Scan for the cell matching the given text and deliver its (X, Y) coordinate at center. 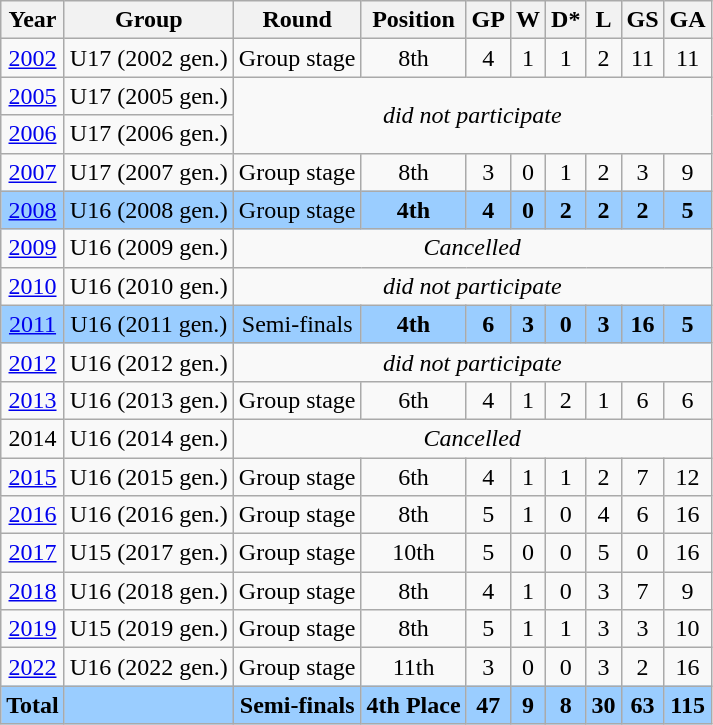
U17 (2007 gen.) (148, 172)
U16 (2008 gen.) (148, 210)
U16 (2011 gen.) (148, 324)
U16 (2022 gen.) (148, 667)
63 (642, 705)
U17 (2002 gen.) (148, 58)
Round (297, 20)
2012 (33, 362)
2006 (33, 134)
10th (414, 553)
U16 (2014 gen.) (148, 438)
8 (566, 705)
2007 (33, 172)
Group (148, 20)
2022 (33, 667)
30 (604, 705)
2005 (33, 96)
2013 (33, 400)
W (528, 20)
Year (33, 20)
GS (642, 20)
U16 (2016 gen.) (148, 515)
2017 (33, 553)
Total (33, 705)
U16 (2015 gen.) (148, 477)
U17 (2006 gen.) (148, 134)
2016 (33, 515)
GP (488, 20)
2010 (33, 286)
U16 (2009 gen.) (148, 248)
2014 (33, 438)
U16 (2010 gen.) (148, 286)
2008 (33, 210)
4th Place (414, 705)
11th (414, 667)
U16 (2012 gen.) (148, 362)
2015 (33, 477)
2018 (33, 591)
U17 (2005 gen.) (148, 96)
2011 (33, 324)
L (604, 20)
D* (566, 20)
115 (688, 705)
U16 (2013 gen.) (148, 400)
GA (688, 20)
2019 (33, 629)
2002 (33, 58)
10 (688, 629)
12 (688, 477)
47 (488, 705)
U15 (2017 gen.) (148, 553)
U16 (2018 gen.) (148, 591)
U15 (2019 gen.) (148, 629)
Position (414, 20)
2009 (33, 248)
